From the cell containing the given text, extract its center point as [X, Y] coordinate. 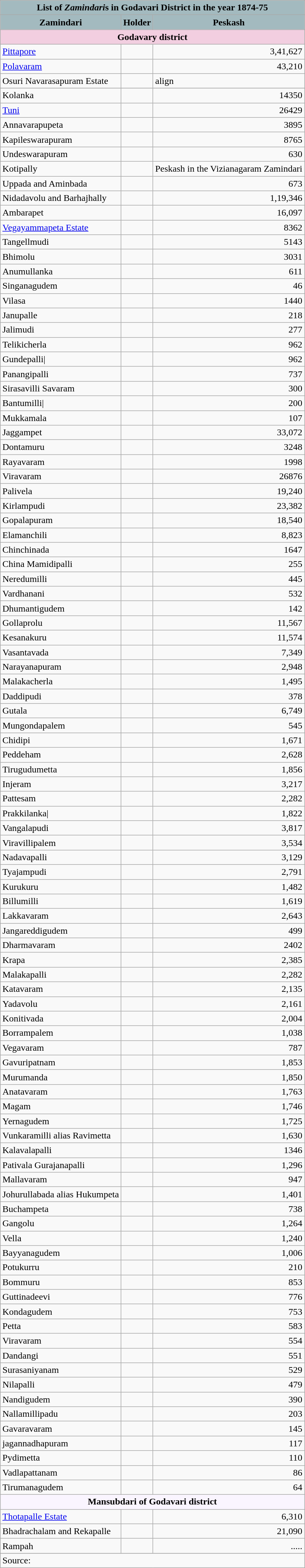
Konitivada [61, 1018]
Daddipudi [61, 696]
1647 [229, 550]
Elamanchili [61, 535]
583 [229, 1326]
277 [229, 330]
Borrampalem [61, 1033]
737 [229, 374]
Vella [61, 1238]
1440 [229, 301]
Rampah [61, 1546]
Krapa [61, 960]
776 [229, 1297]
2,385 [229, 960]
Polavaram [61, 66]
Prakkilanka| [61, 813]
Pativala Gurajanapalli [61, 1165]
Kolanka [61, 95]
200 [229, 403]
145 [229, 1429]
1,006 [229, 1253]
Pattesam [61, 799]
Yernagudem [61, 1121]
787 [229, 1048]
3,217 [229, 784]
China Mamidipalli [61, 564]
Vardhanani [61, 593]
Kesanakuru [61, 637]
1,19,346 [229, 198]
1,725 [229, 1121]
Mukkamala [61, 418]
Anatavaram [61, 1092]
Viravillipalem [61, 843]
Neredumilli [61, 579]
Gavaravaram [61, 1429]
Narayanapuram [61, 667]
218 [229, 315]
Dontamuru [61, 447]
Telikicherla [61, 344]
Gavuripatnam [61, 1062]
554 [229, 1341]
2,135 [229, 989]
1998 [229, 462]
Billumilli [61, 901]
Janupalle [61, 315]
110 [229, 1458]
Chidipi [61, 740]
Katavaram [61, 989]
3031 [229, 257]
5143 [229, 242]
Injeram [61, 784]
Tyajampudi [61, 872]
Mungondapalem [61, 725]
26429 [229, 110]
Nilapalli [61, 1385]
Surasaniyanam [61, 1370]
Pittapore [61, 52]
2,004 [229, 1018]
6,310 [229, 1516]
Vasantavada [61, 652]
Vilasa [61, 301]
Tirumanagudem [61, 1487]
Rayavaram [61, 462]
16,097 [229, 213]
Bayyanagudem [61, 1253]
1,763 [229, 1092]
Tuni [61, 110]
Nallamillipadu [61, 1414]
2402 [229, 945]
Thotapalle Estate [61, 1516]
499 [229, 931]
46 [229, 286]
Mansubdari of Godavari district [152, 1502]
2,791 [229, 872]
Murumanda [61, 1077]
Kotipally [61, 169]
Peskash in the Vizianagaram Zamindari [229, 169]
Vangalapudi [61, 828]
445 [229, 579]
Bommuru [61, 1282]
Gangolu [61, 1224]
Yadavolu [61, 1004]
Kirlampudi [61, 506]
Vegavaram [61, 1048]
Holder [137, 22]
Mallavaram [61, 1180]
Johurullabada alias Hukumpeta [61, 1194]
947 [229, 1180]
3895 [229, 125]
2,643 [229, 916]
1,240 [229, 1238]
..... [229, 1546]
117 [229, 1443]
378 [229, 696]
Anumullanka [61, 271]
14350 [229, 95]
26876 [229, 476]
532 [229, 593]
1,856 [229, 769]
Dandangi [61, 1355]
8362 [229, 227]
611 [229, 271]
Undeswarapuram [61, 154]
Ambarapet [61, 213]
Dhumantigudem [61, 608]
2,628 [229, 755]
Chinchinada [61, 550]
Panangipalli [61, 374]
Gopalapuram [61, 520]
Malakapalli [61, 975]
210 [229, 1267]
1,495 [229, 682]
Uppada and Aminbada [61, 184]
43,210 [229, 66]
Jalimudi [61, 330]
545 [229, 725]
Tangellmudi [61, 242]
Nidadavolu and Barhajhally [61, 198]
8765 [229, 139]
23,382 [229, 506]
Singanagudem [61, 286]
Buchampeta [61, 1209]
529 [229, 1370]
Palivela [61, 491]
203 [229, 1414]
Godavary district [152, 37]
1,822 [229, 813]
Pydimetta [61, 1458]
Potukurru [61, 1267]
1,746 [229, 1106]
Magam [61, 1106]
Gollaprolu [61, 623]
6,749 [229, 711]
Jaggampet [61, 433]
673 [229, 184]
Kurukuru [61, 886]
1,401 [229, 1194]
2,161 [229, 1004]
Vadlapattanam [61, 1473]
Bantumilli| [61, 403]
Zamindari [61, 22]
1,264 [229, 1224]
Vegayammapeta Estate [61, 227]
1,619 [229, 901]
1,671 [229, 740]
753 [229, 1311]
Tirugudumetta [61, 769]
21,090 [229, 1531]
7,349 [229, 652]
Guttinadeevi [61, 1297]
1,630 [229, 1136]
3,534 [229, 843]
List of Zamindaris in Godavari District in the year 1874-75 [152, 8]
11,574 [229, 637]
Gutala [61, 711]
1,296 [229, 1165]
390 [229, 1399]
Peskash [229, 22]
Dharmavaram [61, 945]
Peddeham [61, 755]
1,038 [229, 1033]
Petta [61, 1326]
853 [229, 1282]
Nandigudem [61, 1399]
Sirasavilli Savaram [61, 388]
33,072 [229, 433]
Gundepalli| [61, 359]
479 [229, 1385]
Lakkavaram [61, 916]
Kondagudem [61, 1311]
Source: [152, 1560]
Nadavapalli [61, 857]
1346 [229, 1150]
Vunkaramilli alias Ravimetta [61, 1136]
Malakacherla [61, 682]
Bhimolu [61, 257]
Kalavalapalli [61, 1150]
3,129 [229, 857]
300 [229, 388]
142 [229, 608]
3,817 [229, 828]
738 [229, 1209]
align [229, 81]
551 [229, 1355]
630 [229, 154]
Kapileswarapuram [61, 139]
Jangareddigudem [61, 931]
11,567 [229, 623]
19,240 [229, 491]
1,482 [229, 886]
3248 [229, 447]
18,540 [229, 520]
Annavarapupeta [61, 125]
2,948 [229, 667]
jagannadhapuram [61, 1443]
3,41,627 [229, 52]
107 [229, 418]
Osuri Navarasapuram Estate [61, 81]
1,853 [229, 1062]
255 [229, 564]
86 [229, 1473]
64 [229, 1487]
1,850 [229, 1077]
Bhadrachalam and Rekapalle [61, 1531]
8,823 [229, 535]
